Search for the cell housing the specified text and yield its [x, y] center coordinate. 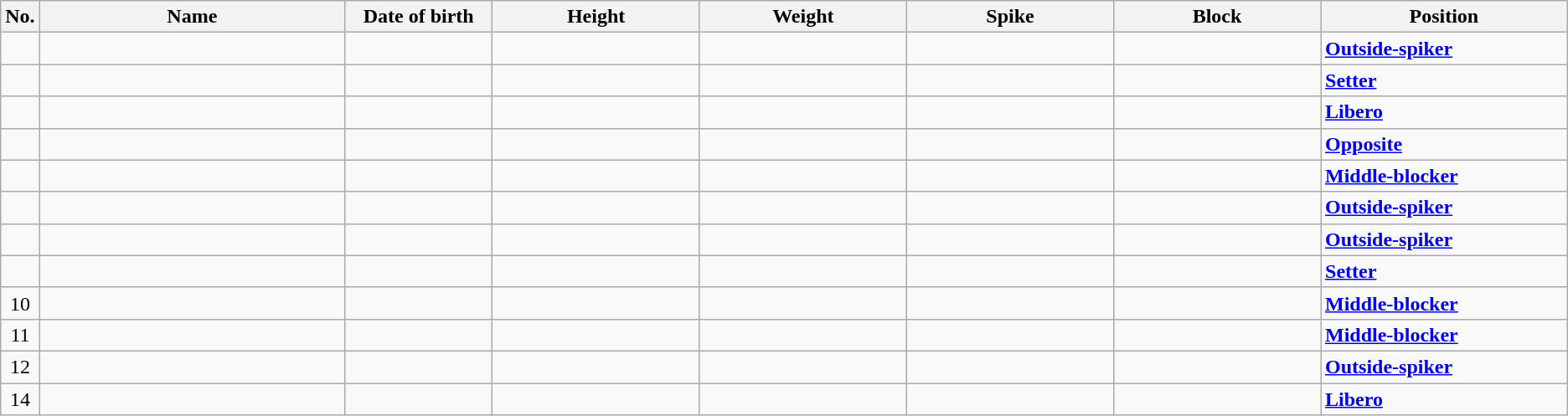
Opposite [1444, 144]
Name [192, 17]
No. [20, 17]
Weight [802, 17]
Date of birth [418, 17]
14 [20, 399]
Height [596, 17]
10 [20, 303]
12 [20, 367]
Position [1444, 17]
Spike [1010, 17]
Block [1216, 17]
11 [20, 335]
